Locate the cell with the specified text and output its (x, y) center coordinate. 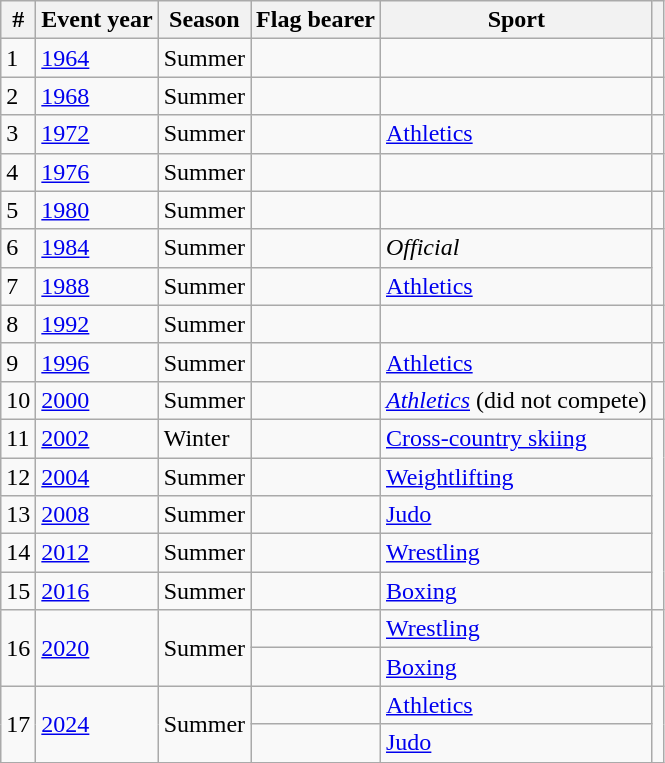
2008 (97, 515)
12 (18, 477)
17 (18, 724)
Winter (204, 438)
2004 (97, 477)
1964 (97, 58)
6 (18, 248)
16 (18, 648)
Sport (516, 20)
13 (18, 515)
Weightlifting (516, 477)
11 (18, 438)
1988 (97, 286)
Event year (97, 20)
Cross-country skiing (516, 438)
3 (18, 134)
Flag bearer (316, 20)
8 (18, 324)
2024 (97, 724)
2000 (97, 400)
14 (18, 553)
Official (516, 248)
# (18, 20)
1996 (97, 362)
7 (18, 286)
2016 (97, 591)
1 (18, 58)
2020 (97, 648)
Athletics (did not compete) (516, 400)
Season (204, 20)
2 (18, 96)
4 (18, 172)
1984 (97, 248)
1980 (97, 210)
1968 (97, 96)
1972 (97, 134)
15 (18, 591)
2012 (97, 553)
9 (18, 362)
5 (18, 210)
1976 (97, 172)
10 (18, 400)
1992 (97, 324)
2002 (97, 438)
